Return the (x, y) coordinate for the center point of the cell that contains the specified text.  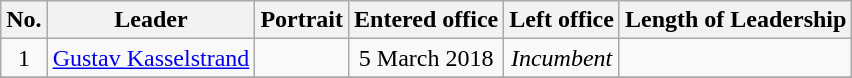
Left office (562, 20)
Portrait (302, 20)
5 March 2018 (426, 58)
Gustav Kasselstrand (151, 58)
Leader (151, 20)
Incumbent (562, 58)
Entered office (426, 20)
Length of Leadership (735, 20)
1 (24, 58)
No. (24, 20)
